For the text-containing cell, return its midpoint in [X, Y] coordinate format. 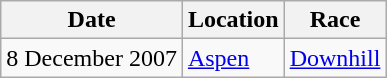
Downhill [335, 58]
Aspen [233, 58]
Race [335, 20]
8 December 2007 [92, 58]
Location [233, 20]
Date [92, 20]
